Capture the cell that displays the provided text and extract its [x, y] central coordinate. 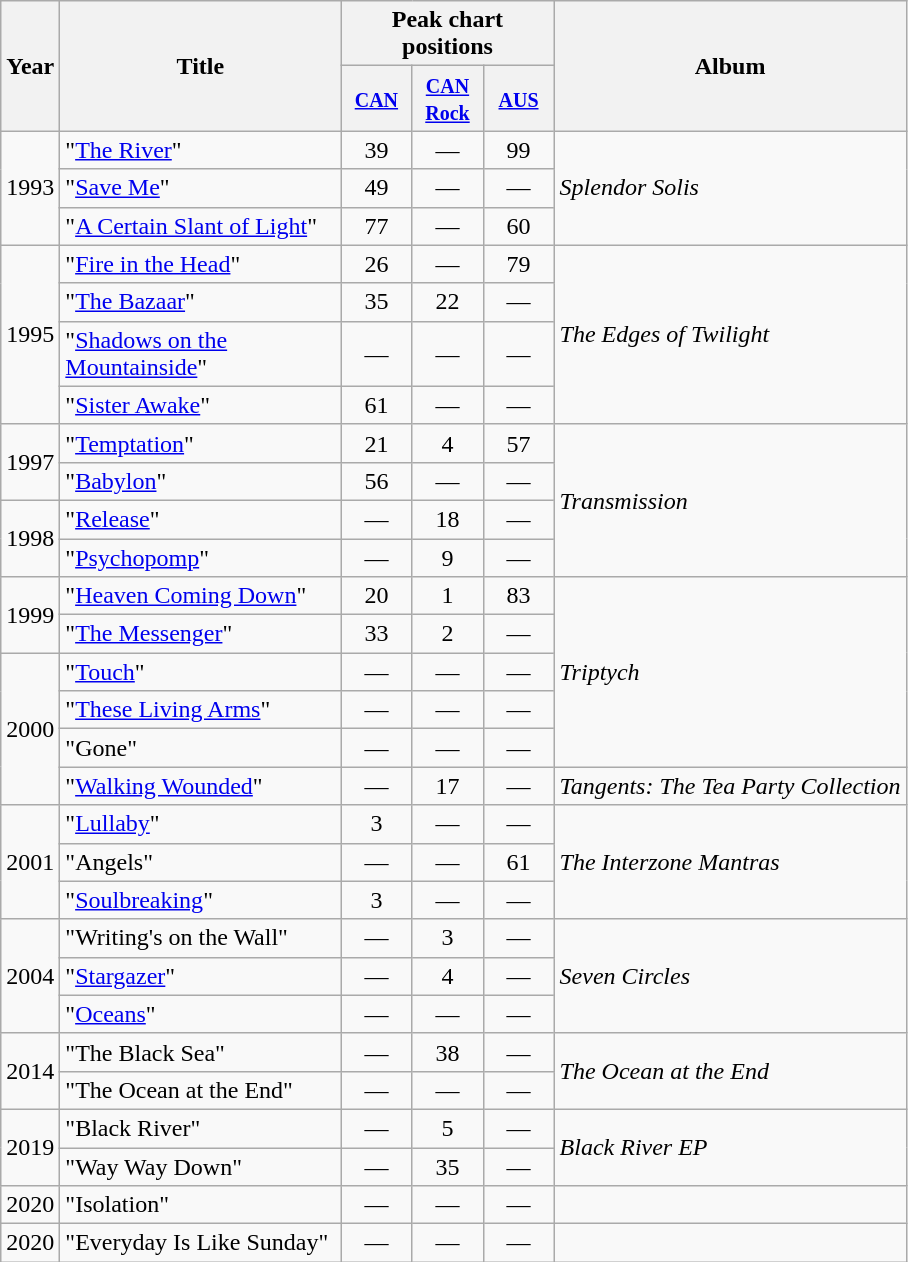
2000 [30, 729]
The Interzone Mantras [730, 862]
"These Living Arms" [200, 710]
Triptych [730, 672]
Seven Circles [730, 976]
77 [376, 226]
Black River EP [730, 1147]
1999 [30, 615]
56 [376, 481]
39 [376, 150]
20 [376, 596]
1 [448, 596]
1995 [30, 334]
Splendor Solis [730, 188]
"Temptation" [200, 443]
The Edges of Twilight [730, 334]
"Release" [200, 519]
17 [448, 786]
26 [376, 264]
33 [376, 634]
2 [448, 634]
"Black River" [200, 1128]
Title [200, 66]
2001 [30, 862]
79 [518, 264]
"Touch" [200, 672]
18 [448, 519]
2014 [30, 1071]
2004 [30, 976]
"Sister Awake" [200, 405]
"The Bazaar" [200, 302]
"Oceans" [200, 1014]
"Soulbreaking" [200, 900]
"Lullaby" [200, 824]
38 [448, 1052]
"Way Way Down" [200, 1167]
"Isolation" [200, 1205]
CAN [376, 98]
"The Messenger" [200, 634]
Tangents: The Tea Party Collection [730, 786]
"The River" [200, 150]
"Babylon" [200, 481]
22 [448, 302]
1997 [30, 462]
1993 [30, 188]
57 [518, 443]
"The Black Sea" [200, 1052]
"Writing's on the Wall" [200, 938]
"Heaven Coming Down" [200, 596]
"Psychopomp" [200, 557]
5 [448, 1128]
Year [30, 66]
2019 [30, 1147]
Album [730, 66]
"Fire in the Head" [200, 264]
83 [518, 596]
60 [518, 226]
99 [518, 150]
Transmission [730, 500]
AUS [518, 98]
"Stargazer" [200, 976]
9 [448, 557]
"Gone" [200, 748]
"Walking Wounded" [200, 786]
Peak chart positions [448, 34]
"Everyday Is Like Sunday" [200, 1243]
"Angels" [200, 862]
49 [376, 188]
"Save Me" [200, 188]
"A Certain Slant of Light" [200, 226]
1998 [30, 538]
"Shadows on the Mountainside" [200, 354]
"The Ocean at the End" [200, 1090]
The Ocean at the End [730, 1071]
21 [376, 443]
CAN Rock [448, 98]
